Return (X, Y) of the center of cell containing provided text 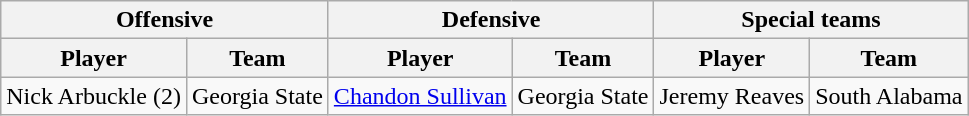
Offensive (165, 20)
Nick Arbuckle (2) (94, 96)
South Alabama (889, 96)
Special teams (811, 20)
Jeremy Reaves (732, 96)
Defensive (491, 20)
Chandon Sullivan (420, 96)
